Scan for the cell matching the given text and deliver its (X, Y) coordinate at center. 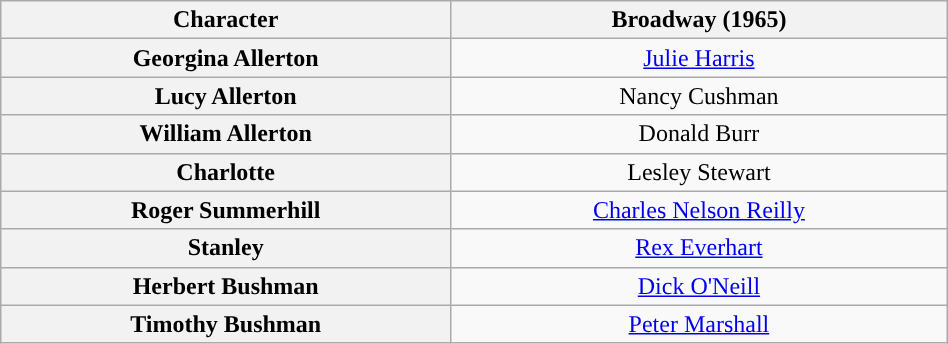
Charlotte (226, 172)
Georgina Allerton (226, 58)
Peter Marshall (700, 324)
Rex Everhart (700, 248)
William Allerton (226, 134)
Herbert Bushman (226, 286)
Lesley Stewart (700, 172)
Dick O'Neill (700, 286)
Lucy Allerton (226, 96)
Charles Nelson Reilly (700, 210)
Nancy Cushman (700, 96)
Character (226, 20)
Stanley (226, 248)
Broadway (1965) (700, 20)
Julie Harris (700, 58)
Roger Summerhill (226, 210)
Timothy Bushman (226, 324)
Donald Burr (700, 134)
